Provide the [x, y] coordinate of the cell's center where the given text is located.  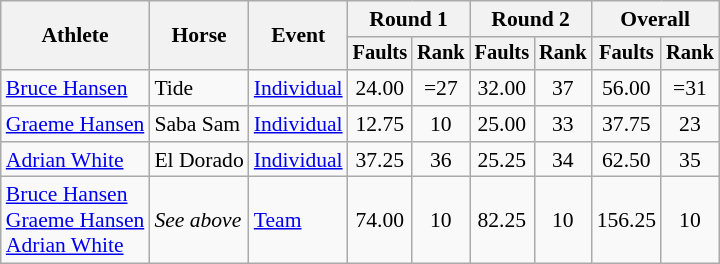
25.25 [502, 160]
Bruce Hansen [76, 88]
32.00 [502, 88]
62.50 [626, 160]
Tide [198, 88]
156.25 [626, 220]
Saba Sam [198, 124]
=31 [690, 88]
34 [563, 160]
82.25 [502, 220]
Horse [198, 36]
See above [198, 220]
Bruce HansenGraeme HansenAdrian White [76, 220]
Adrian White [76, 160]
23 [690, 124]
Round 1 [409, 19]
12.75 [380, 124]
74.00 [380, 220]
33 [563, 124]
Graeme Hansen [76, 124]
Overall [656, 19]
Round 2 [531, 19]
37.75 [626, 124]
37.25 [380, 160]
37 [563, 88]
El Dorado [198, 160]
Event [298, 36]
35 [690, 160]
Team [298, 220]
25.00 [502, 124]
24.00 [380, 88]
=27 [441, 88]
56.00 [626, 88]
36 [441, 160]
Athlete [76, 36]
